Return the (X, Y) coordinate for the center point of the cell that contains the specified text.  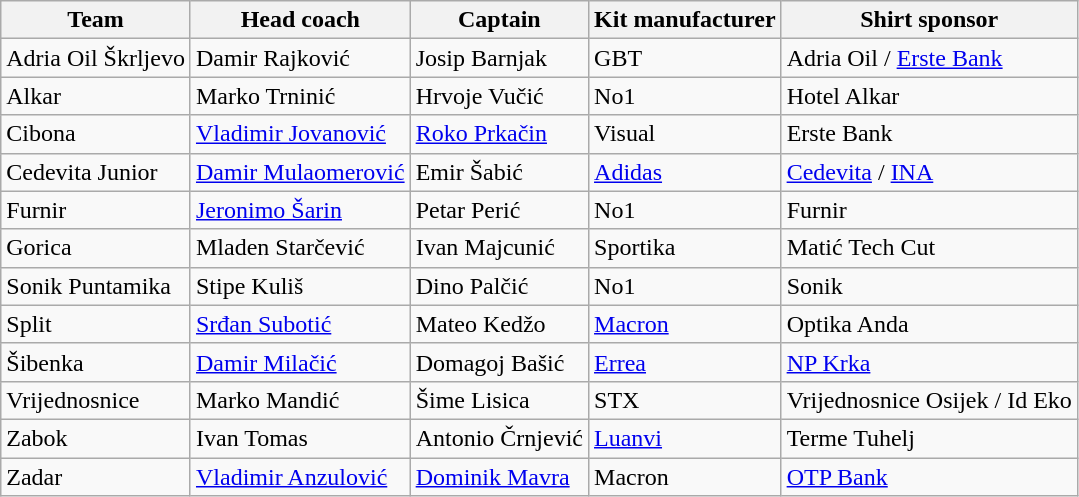
Cedevita / INA (929, 172)
Vladimir Anzulović (300, 477)
Antonio Črnjević (499, 438)
Mateo Kedžo (499, 324)
Damir Milačić (300, 362)
Zadar (96, 477)
Visual (686, 134)
Josip Barnjak (499, 58)
GBT (686, 58)
Vrijednosnice (96, 400)
Erste Bank (929, 134)
Marko Trninić (300, 96)
Damir Mulaomerović (300, 172)
Marko Mandić (300, 400)
Kit manufacturer (686, 20)
Adidas (686, 172)
Šibenka (96, 362)
Srđan Subotić (300, 324)
Errea (686, 362)
Stipe Kuliš (300, 286)
Vrijednosnice Osijek / Id Eko (929, 400)
Cedevita Junior (96, 172)
Zabok (96, 438)
Matić Tech Cut (929, 248)
Hrvoje Vučić (499, 96)
Head coach (300, 20)
Jeronimo Šarin (300, 210)
STX (686, 400)
Sportika (686, 248)
Split (96, 324)
Terme Tuhelj (929, 438)
Emir Šabić (499, 172)
NP Krka (929, 362)
Ivan Tomas (300, 438)
Optika Anda (929, 324)
Shirt sponsor (929, 20)
Sonik (929, 286)
Šime Lisica (499, 400)
Mladen Starčević (300, 248)
Dino Palčić (499, 286)
Cibona (96, 134)
Dominik Mavra (499, 477)
Gorica (96, 248)
OTP Bank (929, 477)
Captain (499, 20)
Domagoj Bašić (499, 362)
Luanvi (686, 438)
Team (96, 20)
Vladimir Jovanović (300, 134)
Damir Rajković (300, 58)
Adria Oil / Erste Bank (929, 58)
Roko Prkačin (499, 134)
Petar Perić (499, 210)
Alkar (96, 96)
Adria Oil Škrljevo (96, 58)
Hotel Alkar (929, 96)
Sonik Puntamika (96, 286)
Ivan Majcunić (499, 248)
